Return the [x, y] coordinate for the center point of the cell that contains the specified text.  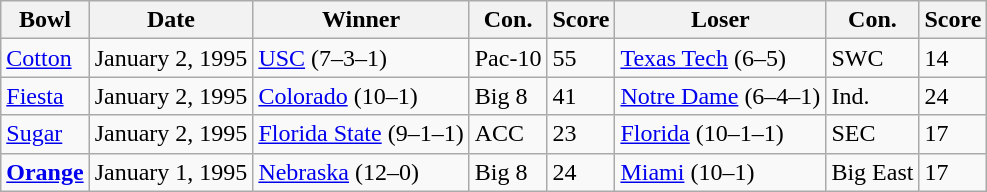
55 [581, 58]
Winner [361, 20]
USC (7–3–1) [361, 58]
ACC [508, 134]
Ind. [872, 96]
SEC [872, 134]
Sugar [45, 134]
Texas Tech (6–5) [720, 58]
Date [171, 20]
23 [581, 134]
Bowl [45, 20]
Fiesta [45, 96]
14 [953, 58]
Nebraska (12–0) [361, 172]
Notre Dame (6–4–1) [720, 96]
January 1, 1995 [171, 172]
Florida State (9–1–1) [361, 134]
SWC [872, 58]
Pac-10 [508, 58]
Orange [45, 172]
Cotton [45, 58]
Colorado (10–1) [361, 96]
41 [581, 96]
Florida (10–1–1) [720, 134]
Big East [872, 172]
Miami (10–1) [720, 172]
Loser [720, 20]
